Locate the cell with the specified text and output its (X, Y) center coordinate. 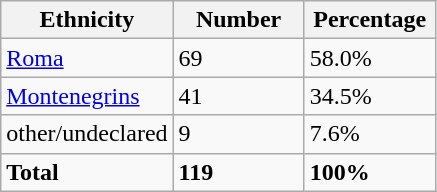
Percentage (370, 20)
34.5% (370, 96)
other/undeclared (87, 134)
100% (370, 172)
Total (87, 172)
Montenegrins (87, 96)
69 (238, 58)
119 (238, 172)
7.6% (370, 134)
58.0% (370, 58)
41 (238, 96)
9 (238, 134)
Ethnicity (87, 20)
Number (238, 20)
Roma (87, 58)
